Capture the cell that displays the provided text and extract its (X, Y) central coordinate. 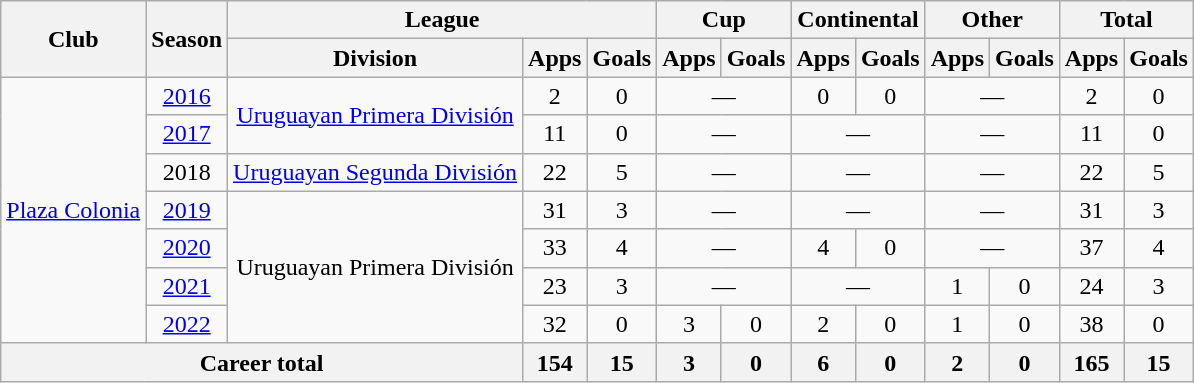
32 (555, 324)
2019 (187, 210)
Plaza Colonia (74, 210)
2022 (187, 324)
Uruguayan Segunda División (376, 172)
2017 (187, 134)
165 (1091, 362)
2018 (187, 172)
2021 (187, 286)
Club (74, 39)
Other (992, 20)
154 (555, 362)
Season (187, 39)
23 (555, 286)
Career total (262, 362)
38 (1091, 324)
Division (376, 58)
League (442, 20)
6 (823, 362)
Total (1126, 20)
2016 (187, 96)
37 (1091, 248)
Continental (858, 20)
33 (555, 248)
2020 (187, 248)
Cup (724, 20)
24 (1091, 286)
